Detect which cell encompasses the target text, then output its [X, Y] center coordinate. 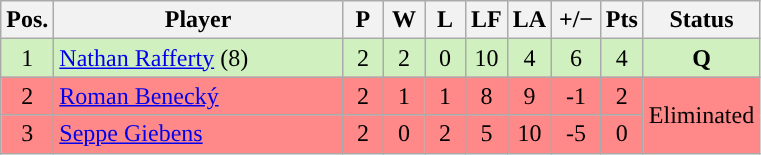
Pts [622, 20]
Pos. [28, 20]
Status [701, 20]
LF [487, 20]
+/− [576, 20]
Player [198, 20]
-5 [576, 134]
LA [529, 20]
6 [576, 58]
Nathan Rafferty (8) [198, 58]
Eliminated [701, 115]
P [362, 20]
-1 [576, 96]
W [404, 20]
Q [701, 58]
8 [487, 96]
L [444, 20]
Roman Benecký [198, 96]
5 [487, 134]
9 [529, 96]
Seppe Giebens [198, 134]
3 [28, 134]
